Extract the (X, Y) coordinate from the center of the cell holding the provided text.  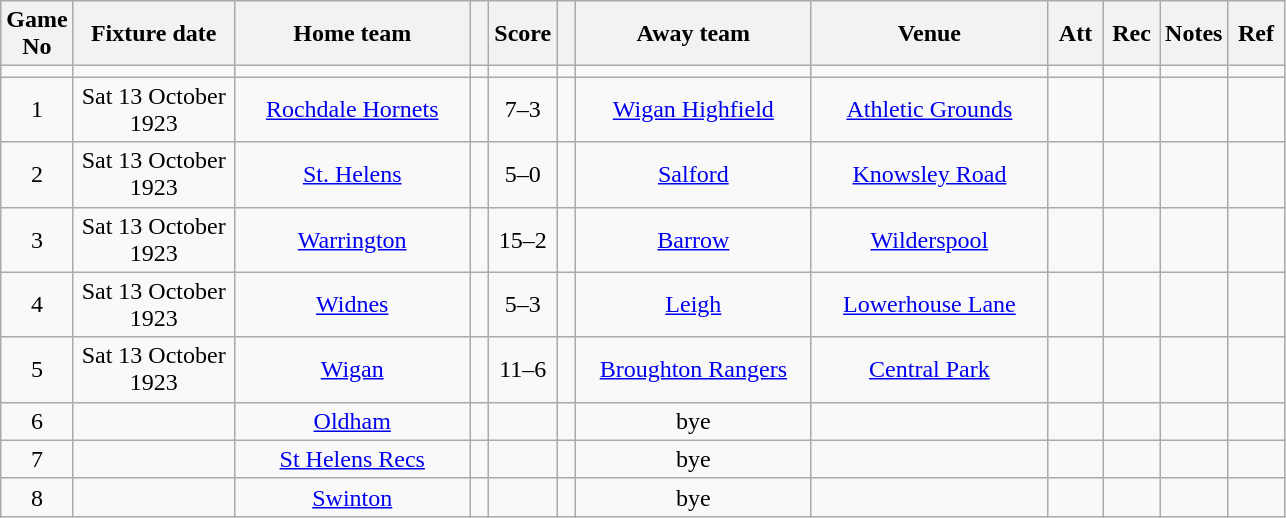
Att (1075, 34)
Athletic Grounds (929, 110)
5 (37, 370)
St Helens Recs (352, 459)
15–2 (523, 240)
Rec (1132, 34)
3 (37, 240)
11–6 (523, 370)
Leigh (693, 304)
St. Helens (352, 174)
Score (523, 34)
Ref (1256, 34)
4 (37, 304)
8 (37, 497)
5–0 (523, 174)
5–3 (523, 304)
Lowerhouse Lane (929, 304)
Home team (352, 34)
Central Park (929, 370)
2 (37, 174)
Wilderspool (929, 240)
Salford (693, 174)
Knowsley Road (929, 174)
Barrow (693, 240)
Oldham (352, 421)
1 (37, 110)
6 (37, 421)
Venue (929, 34)
Game No (37, 34)
Fixture date (154, 34)
Swinton (352, 497)
Rochdale Hornets (352, 110)
Notes (1194, 34)
7–3 (523, 110)
7 (37, 459)
Broughton Rangers (693, 370)
Away team (693, 34)
Warrington (352, 240)
Wigan (352, 370)
Widnes (352, 304)
Wigan Highfield (693, 110)
